Provide the (x, y) coordinate of the cell's center where the given text is located.  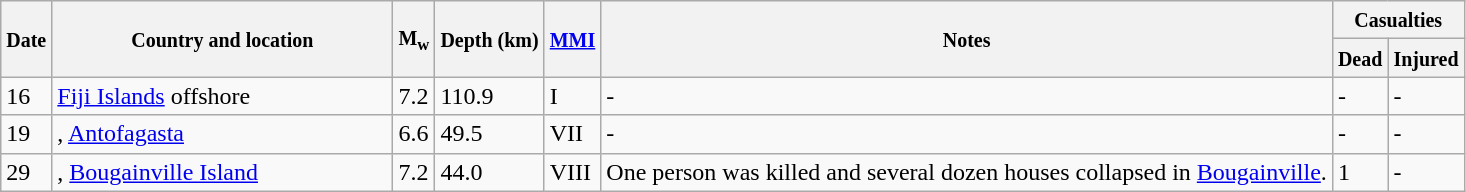
16 (26, 96)
MMI (572, 39)
Notes (967, 39)
29 (26, 172)
Country and location (222, 39)
Dead (1360, 58)
110.9 (490, 96)
Date (26, 39)
19 (26, 134)
I (572, 96)
49.5 (490, 134)
VIII (572, 172)
Casualties (1398, 20)
, Bougainville Island (222, 172)
Depth (km) (490, 39)
, Antofagasta (222, 134)
Injured (1426, 58)
Fiji Islands offshore (222, 96)
One person was killed and several dozen houses collapsed in Bougainville. (967, 172)
1 (1360, 172)
VII (572, 134)
Mw (414, 39)
44.0 (490, 172)
6.6 (414, 134)
